From the cell containing the given text, extract its center point as [X, Y] coordinate. 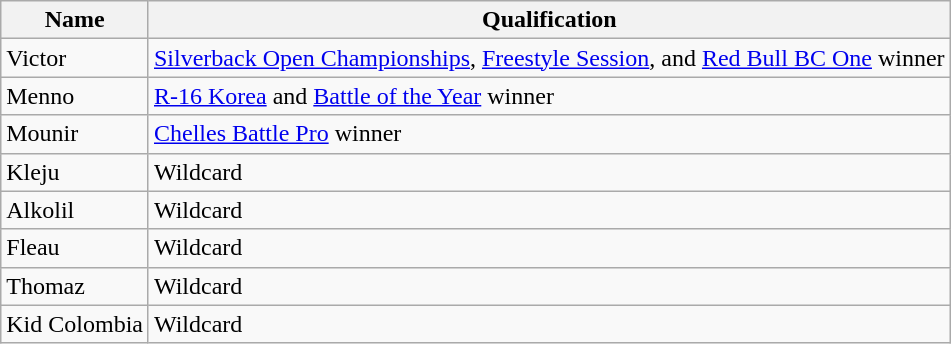
Menno [75, 96]
Thomaz [75, 286]
Chelles Battle Pro winner [549, 134]
Alkolil [75, 210]
Silverback Open Championships, Freestyle Session, and Red Bull BC One winner [549, 58]
R-16 Korea and Battle of the Year winner [549, 96]
Kleju [75, 172]
Name [75, 20]
Victor [75, 58]
Mounir [75, 134]
Fleau [75, 248]
Kid Colombia [75, 324]
Qualification [549, 20]
